Determine the [X, Y] coordinate at the center of the cell enclosing the given text.  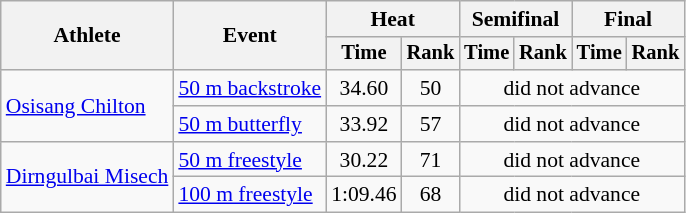
1:09.46 [364, 195]
71 [431, 160]
Final [628, 19]
Semifinal [515, 19]
Athlete [88, 36]
50 [431, 88]
Heat [392, 19]
50 m backstroke [250, 88]
Dirngulbai Misech [88, 178]
68 [431, 195]
34.60 [364, 88]
50 m butterfly [250, 124]
33.92 [364, 124]
30.22 [364, 160]
100 m freestyle [250, 195]
57 [431, 124]
Event [250, 36]
Osisang Chilton [88, 106]
50 m freestyle [250, 160]
